Return the (X, Y) coordinate for the center point of the cell that contains the specified text.  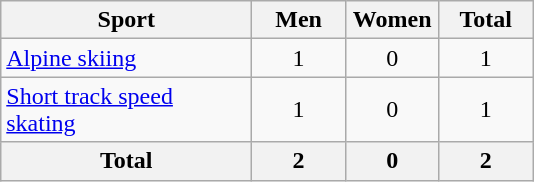
Men (299, 20)
Short track speed skating (126, 110)
Women (392, 20)
Sport (126, 20)
Alpine skiing (126, 58)
